For the text-containing cell, return its midpoint in (x, y) coordinate format. 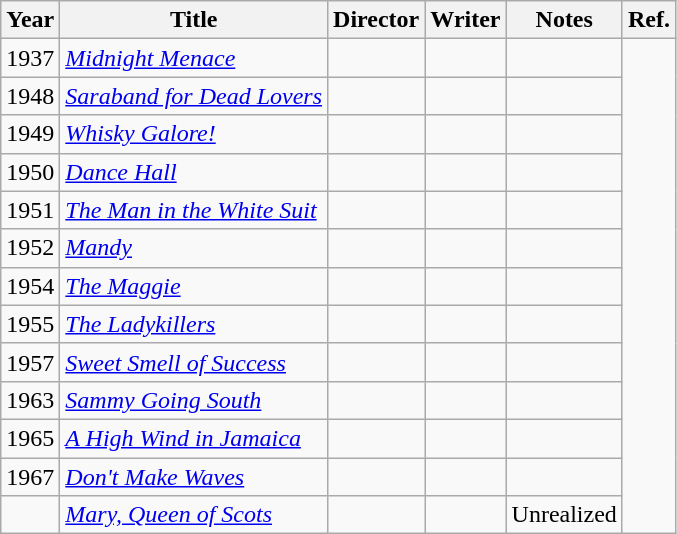
Year (30, 20)
1963 (30, 400)
1954 (30, 286)
Sammy Going South (194, 400)
1937 (30, 58)
Notes (564, 20)
Director (376, 20)
Saraband for Dead Lovers (194, 96)
Ref. (648, 20)
1948 (30, 96)
Midnight Menace (194, 58)
The Maggie (194, 286)
1952 (30, 248)
Sweet Smell of Success (194, 362)
Title (194, 20)
1949 (30, 134)
The Ladykillers (194, 324)
Dance Hall (194, 172)
1967 (30, 477)
1950 (30, 172)
Mary, Queen of Scots (194, 515)
The Man in the White Suit (194, 210)
A High Wind in Jamaica (194, 438)
Whisky Galore! (194, 134)
1965 (30, 438)
1951 (30, 210)
Unrealized (564, 515)
Don't Make Waves (194, 477)
Writer (466, 20)
1957 (30, 362)
Mandy (194, 248)
1955 (30, 324)
